Scan for the cell matching the given text and deliver its (x, y) coordinate at center. 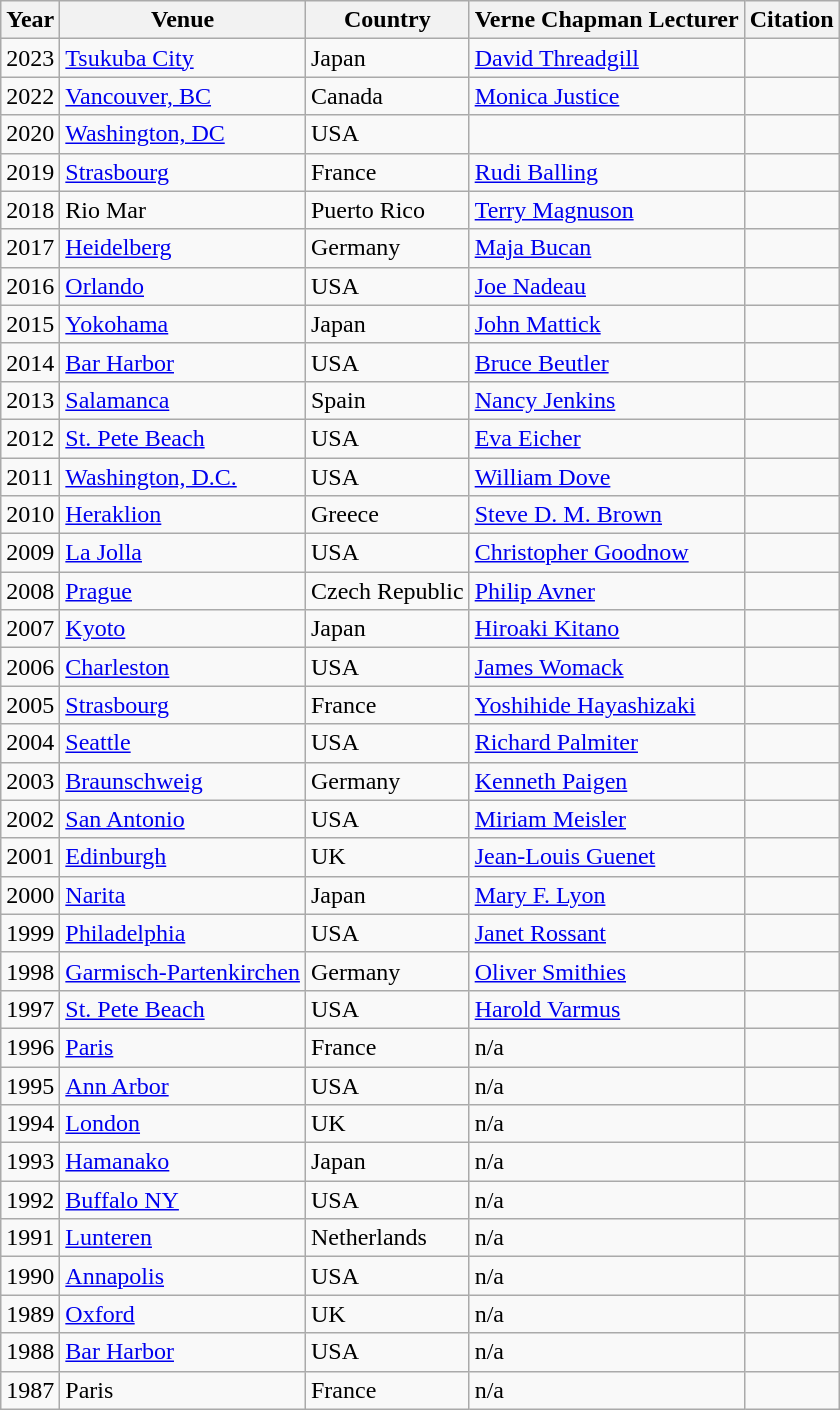
1998 (30, 971)
2020 (30, 134)
2013 (30, 400)
Jean-Louis Guenet (606, 857)
1988 (30, 1352)
2001 (30, 857)
La Jolla (183, 553)
1996 (30, 1047)
Harold Varmus (606, 1009)
Citation (792, 20)
Nancy Jenkins (606, 400)
2007 (30, 629)
Yoshihide Hayashizaki (606, 705)
Kenneth Paigen (606, 781)
Canada (387, 96)
2022 (30, 96)
Braunschweig (183, 781)
Washington, DC (183, 134)
Venue (183, 20)
Buffalo NY (183, 1200)
Narita (183, 895)
Yokohama (183, 324)
Salamanca (183, 400)
Janet Rossant (606, 933)
Philip Avner (606, 591)
Eva Eicher (606, 438)
2005 (30, 705)
Charleston (183, 667)
Verne Chapman Lecturer (606, 20)
1995 (30, 1085)
1989 (30, 1314)
2018 (30, 210)
Ann Arbor (183, 1085)
1999 (30, 933)
2017 (30, 248)
Maja Bucan (606, 248)
Oliver Smithies (606, 971)
1992 (30, 1200)
John Mattick (606, 324)
2014 (30, 362)
Washington, D.C. (183, 477)
2009 (30, 553)
Spain (387, 400)
Miriam Meisler (606, 819)
Netherlands (387, 1238)
Lunteren (183, 1238)
Christopher Goodnow (606, 553)
1993 (30, 1162)
Philadelphia (183, 933)
Mary F. Lyon (606, 895)
Czech Republic (387, 591)
Garmisch-Partenkirchen (183, 971)
2015 (30, 324)
Year (30, 20)
Hiroaki Kitano (606, 629)
Prague (183, 591)
London (183, 1124)
Puerto Rico (387, 210)
2008 (30, 591)
1991 (30, 1238)
1990 (30, 1276)
Heraklion (183, 515)
Oxford (183, 1314)
1994 (30, 1124)
Richard Palmiter (606, 743)
Rudi Balling (606, 172)
Hamanako (183, 1162)
2010 (30, 515)
Edinburgh (183, 857)
William Dove (606, 477)
Terry Magnuson (606, 210)
Rio Mar (183, 210)
Bruce Beutler (606, 362)
Heidelberg (183, 248)
2023 (30, 58)
2004 (30, 743)
2003 (30, 781)
Country (387, 20)
2012 (30, 438)
Annapolis (183, 1276)
James Womack (606, 667)
Seattle (183, 743)
Joe Nadeau (606, 286)
David Threadgill (606, 58)
1997 (30, 1009)
2011 (30, 477)
2016 (30, 286)
1987 (30, 1390)
Greece (387, 515)
Monica Justice (606, 96)
Orlando (183, 286)
Kyoto (183, 629)
San Antonio (183, 819)
Tsukuba City (183, 58)
Vancouver, BC (183, 96)
2000 (30, 895)
Steve D. M. Brown (606, 515)
2006 (30, 667)
2019 (30, 172)
2002 (30, 819)
